Search for the cell housing the specified text and yield its [X, Y] center coordinate. 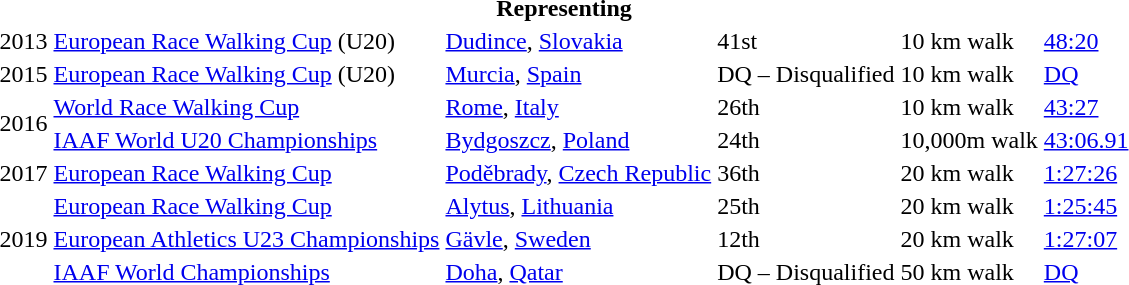
European Athletics U23 Championships [246, 239]
Rome, Italy [578, 107]
26th [806, 107]
24th [806, 140]
DQ – Disqualified [806, 74]
Gävle, Sweden [578, 239]
41st [806, 41]
IAAF World U20 Championships [246, 140]
10,000m walk [969, 140]
Poděbrady, Czech Republic [578, 173]
12th [806, 239]
Bydgoszcz, Poland [578, 140]
Dudince, Slovakia [578, 41]
36th [806, 173]
Murcia, Spain [578, 74]
25th [806, 206]
World Race Walking Cup [246, 107]
Alytus, Lithuania [578, 206]
